Locate the cell with the specified text and output its [X, Y] center coordinate. 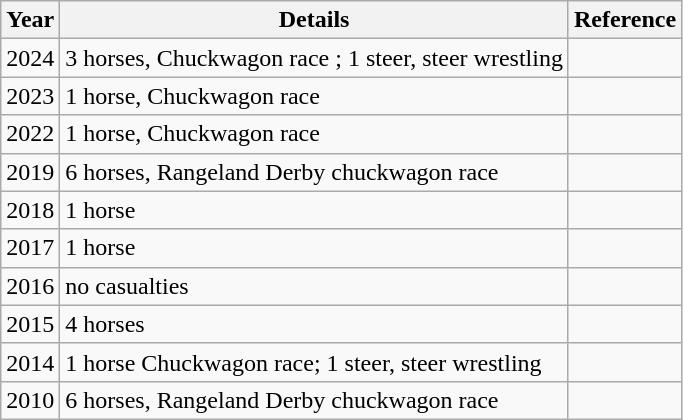
1 horse Chuckwagon race; 1 steer, steer wrestling [314, 362]
2016 [30, 286]
2023 [30, 96]
Year [30, 20]
3 horses, Chuckwagon race ; 1 steer, steer wrestling [314, 58]
2022 [30, 134]
2015 [30, 324]
2019 [30, 172]
Details [314, 20]
2024 [30, 58]
Reference [624, 20]
no casualties [314, 286]
2018 [30, 210]
2014 [30, 362]
4 horses [314, 324]
2010 [30, 400]
2017 [30, 248]
